Search for the cell housing the specified text and yield its [X, Y] center coordinate. 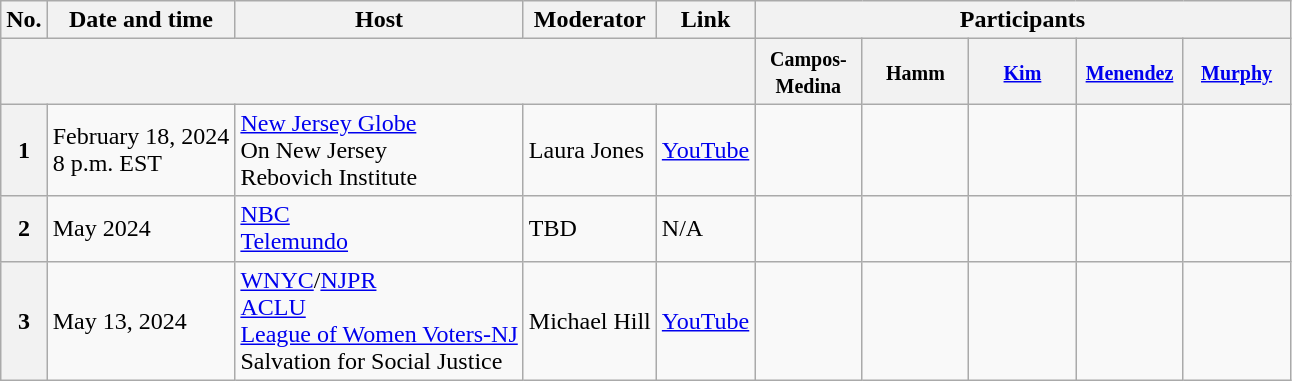
Campos-Medina [808, 72]
Host [379, 20]
Murphy [1236, 72]
No. [24, 20]
Laura Jones [590, 150]
2 [24, 228]
Moderator [590, 20]
February 18, 20248 p.m. EST [141, 150]
Participants [1022, 20]
NBCTelemundo [379, 228]
Link [705, 20]
New Jersey GlobeOn New JerseyRebovich Institute [379, 150]
Menendez [1130, 72]
N/A [705, 228]
Hamm [916, 72]
Michael Hill [590, 320]
Kim [1022, 72]
3 [24, 320]
May 13, 2024 [141, 320]
WNYC/NJPRACLULeague of Women Voters-NJSalvation for Social Justice [379, 320]
May 2024 [141, 228]
Date and time [141, 20]
1 [24, 150]
TBD [590, 228]
